From the cell containing the given text, extract its center point as (x, y) coordinate. 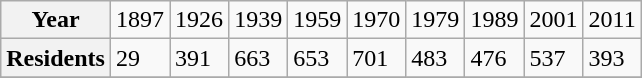
393 (612, 58)
701 (376, 58)
483 (436, 58)
1926 (200, 20)
476 (494, 58)
537 (554, 58)
391 (200, 58)
1989 (494, 20)
2001 (554, 20)
29 (140, 58)
1959 (318, 20)
653 (318, 58)
1970 (376, 20)
1939 (258, 20)
1979 (436, 20)
2011 (612, 20)
Year (56, 20)
Residents (56, 58)
663 (258, 58)
1897 (140, 20)
